From the cell containing the given text, extract its center point as (X, Y) coordinate. 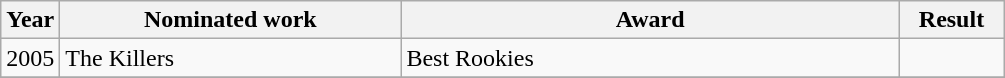
Nominated work (230, 20)
2005 (30, 58)
Result (951, 20)
Year (30, 20)
The Killers (230, 58)
Best Rookies (650, 58)
Award (650, 20)
